Identify which cell holds the provided text, then report its [x, y] central coordinate. 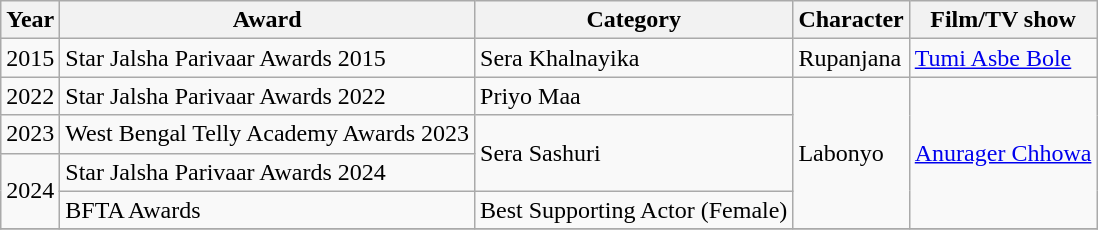
Anurager Chhowa [1003, 153]
Best Supporting Actor (Female) [634, 210]
Star Jalsha Parivaar Awards 2024 [268, 172]
Year [30, 20]
Award [268, 20]
West Bengal Telly Academy Awards 2023 [268, 134]
Category [634, 20]
Star Jalsha Parivaar Awards 2022 [268, 96]
Rupanjana [851, 58]
Star Jalsha Parivaar Awards 2015 [268, 58]
Labonyo [851, 153]
2023 [30, 134]
Character [851, 20]
Tumi Asbe Bole [1003, 58]
Film/TV show [1003, 20]
2022 [30, 96]
2024 [30, 191]
2015 [30, 58]
Sera Khalnayika [634, 58]
Priyo Maa [634, 96]
Sera Sashuri [634, 153]
BFTA Awards [268, 210]
